Detect which cell encompasses the target text, then output its [x, y] center coordinate. 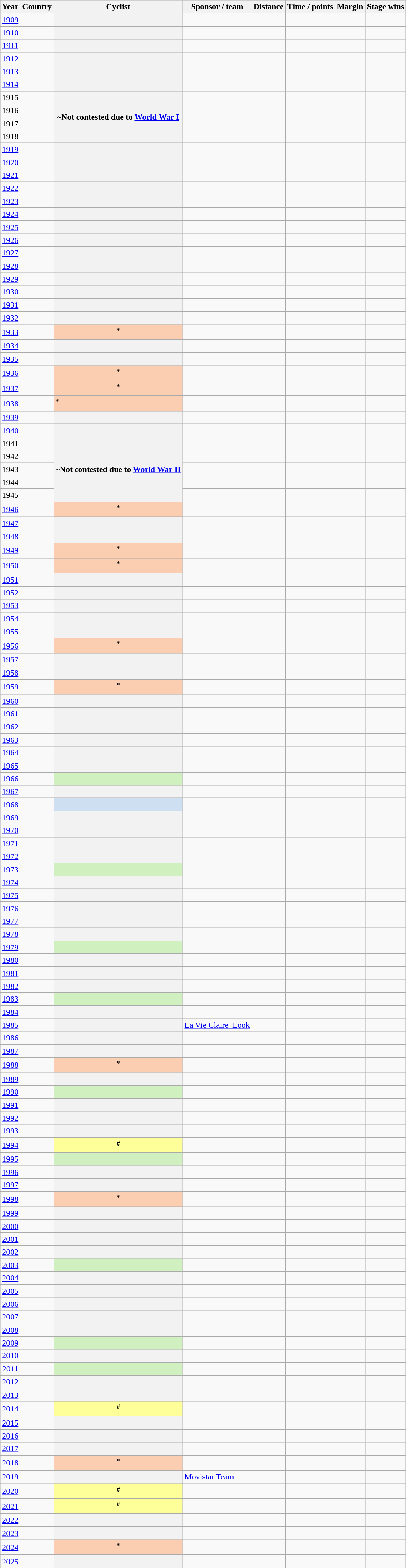
1979 [10, 947]
1945 [10, 495]
1976 [10, 908]
1958 [10, 673]
1926 [10, 240]
1946 [10, 510]
1941 [10, 444]
~Not contested due to World War II [118, 469]
1921 [10, 175]
1988 [10, 1065]
2020 [10, 1491]
2007 [10, 1317]
1911 [10, 46]
Cyclist [118, 7]
1993 [10, 1131]
2018 [10, 1463]
1959 [10, 687]
2023 [10, 1533]
1972 [10, 856]
1966 [10, 779]
2017 [10, 1449]
Time / points [310, 7]
1994 [10, 1145]
1971 [10, 843]
1970 [10, 830]
2013 [10, 1395]
1923 [10, 201]
1917 [10, 123]
2003 [10, 1265]
Sponsor / team [217, 7]
1916 [10, 110]
2024 [10, 1547]
1981 [10, 973]
1918 [10, 136]
1910 [10, 33]
1949 [10, 550]
1933 [10, 332]
1964 [10, 753]
2004 [10, 1278]
1913 [10, 72]
1935 [10, 359]
1978 [10, 934]
Margin [350, 7]
2002 [10, 1252]
Stage wins [386, 7]
1983 [10, 999]
1948 [10, 537]
2000 [10, 1226]
1928 [10, 266]
1939 [10, 418]
Year [10, 7]
1986 [10, 1038]
1932 [10, 318]
1977 [10, 921]
1931 [10, 305]
1982 [10, 986]
1960 [10, 701]
1956 [10, 646]
1954 [10, 619]
1957 [10, 660]
1951 [10, 580]
2016 [10, 1436]
1984 [10, 1012]
1990 [10, 1092]
1974 [10, 882]
1969 [10, 818]
1947 [10, 524]
2015 [10, 1423]
1999 [10, 1213]
1914 [10, 84]
1922 [10, 188]
1927 [10, 253]
1912 [10, 59]
2001 [10, 1239]
1920 [10, 162]
1924 [10, 214]
1915 [10, 97]
1995 [10, 1159]
Distance [269, 7]
1925 [10, 227]
1985 [10, 1025]
Country [37, 7]
1968 [10, 805]
La Vie Claire–Look [217, 1025]
1930 [10, 292]
1952 [10, 593]
1992 [10, 1118]
1942 [10, 456]
1961 [10, 714]
1998 [10, 1199]
2008 [10, 1330]
1955 [10, 632]
1963 [10, 740]
2005 [10, 1291]
1997 [10, 1185]
1975 [10, 895]
1991 [10, 1105]
1938 [10, 403]
2009 [10, 1343]
Movistar Team [217, 1477]
2006 [10, 1304]
1962 [10, 727]
1943 [10, 469]
1965 [10, 766]
1919 [10, 149]
1937 [10, 388]
1996 [10, 1172]
1989 [10, 1079]
1987 [10, 1051]
2014 [10, 1409]
1967 [10, 792]
2021 [10, 1506]
~Not contested due to World War I [118, 117]
1940 [10, 431]
1909 [10, 20]
2011 [10, 1369]
1944 [10, 482]
2012 [10, 1382]
1953 [10, 606]
1929 [10, 279]
1980 [10, 960]
1936 [10, 373]
1934 [10, 346]
1973 [10, 869]
2010 [10, 1356]
2025 [10, 1561]
2022 [10, 1520]
1950 [10, 565]
2019 [10, 1477]
